Identify which cell holds the provided text, then report its [X, Y] central coordinate. 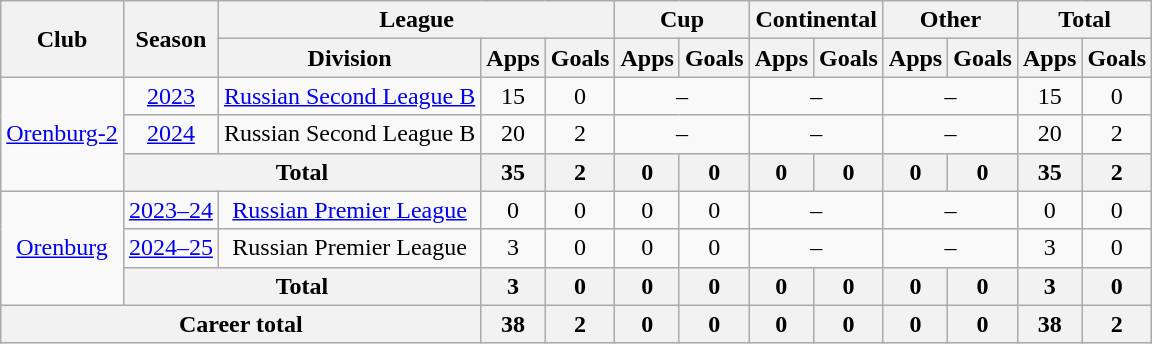
Other [950, 20]
Orenburg [62, 248]
Club [62, 39]
Season [170, 39]
Division [349, 58]
League [416, 20]
Orenburg-2 [62, 134]
Career total [241, 324]
2024–25 [170, 248]
2024 [170, 134]
Continental [816, 20]
2023 [170, 96]
Cup [682, 20]
2023–24 [170, 210]
